Output the (x, y) coordinate of the center of the cell containing the given text.  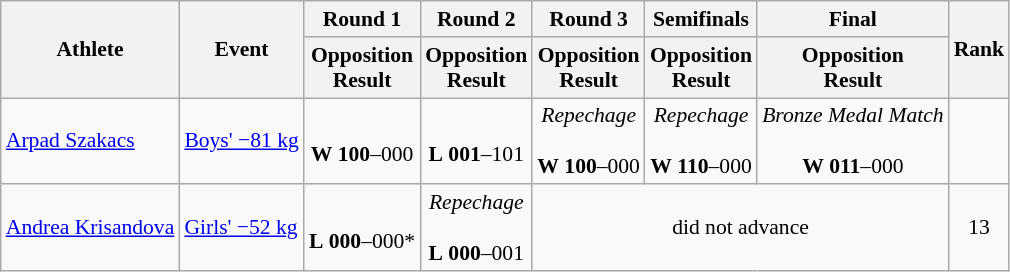
Final (853, 19)
L 001–101 (476, 142)
Athlete (90, 50)
Semifinals (701, 19)
Round 3 (588, 19)
did not advance (740, 228)
Boys' −81 kg (242, 142)
Andrea Krisandova (90, 228)
Round 2 (476, 19)
L 000–000* (362, 228)
Arpad Szakacs (90, 142)
Repechage W 100–000 (588, 142)
Round 1 (362, 19)
Rank (980, 50)
Bronze Medal Match W 011–000 (853, 142)
Repechage W 110–000 (701, 142)
Girls' −52 kg (242, 228)
Event (242, 50)
13 (980, 228)
W 100–000 (362, 142)
Repechage L 000–001 (476, 228)
